Determine the [x, y] coordinate at the center of the cell enclosing the given text.  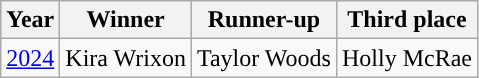
Kira Wrixon [126, 58]
Holly McRae [406, 58]
Year [30, 20]
Third place [406, 20]
2024 [30, 58]
Winner [126, 20]
Runner-up [264, 20]
Taylor Woods [264, 58]
